Extract the [X, Y] coordinate from the center of the cell holding the provided text.  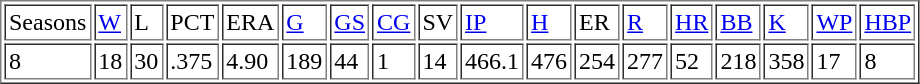
277 [646, 62]
H [550, 22]
ERA [250, 22]
PCT [192, 22]
18 [110, 62]
CG [394, 22]
HBP [888, 22]
GS [350, 22]
K [786, 22]
17 [834, 62]
52 [692, 62]
358 [786, 62]
4.90 [250, 62]
W [110, 22]
476 [550, 62]
30 [146, 62]
G [304, 22]
.375 [192, 62]
Seasons [47, 22]
218 [738, 62]
ER [598, 22]
R [646, 22]
254 [598, 62]
SV [438, 22]
14 [438, 62]
L [146, 22]
HR [692, 22]
1 [394, 62]
BB [738, 22]
466.1 [492, 62]
189 [304, 62]
WP [834, 22]
44 [350, 62]
IP [492, 22]
